Scan for the cell matching the given text and deliver its (x, y) coordinate at center. 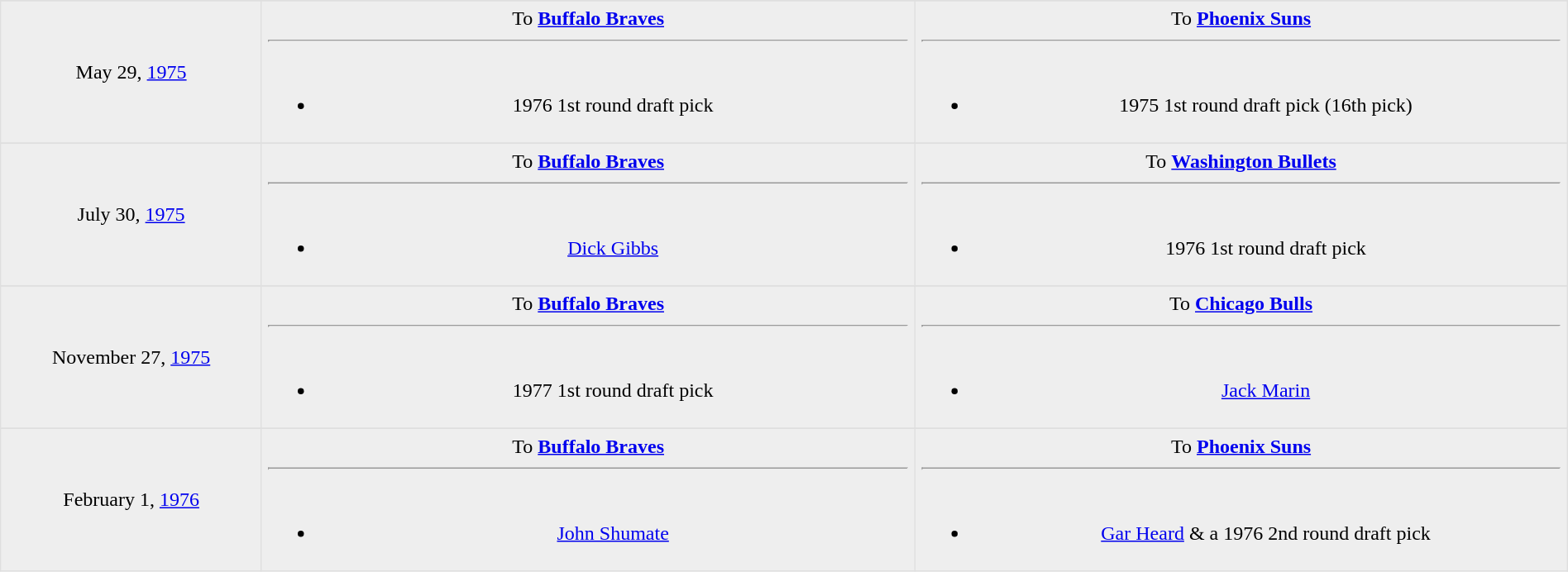
To Buffalo BravesDick Gibbs (587, 214)
November 27, 1975 (131, 357)
To Phoenix SunsGar Heard & a 1976 2nd round draft pick (1241, 499)
To Washington Bullets1976 1st round draft pick (1241, 214)
May 29, 1975 (131, 72)
To Buffalo Braves1976 1st round draft pick (587, 72)
July 30, 1975 (131, 214)
To Buffalo BravesJohn Shumate (587, 499)
To Phoenix Suns1975 1st round draft pick (16th pick) (1241, 72)
To Chicago BullsJack Marin (1241, 357)
February 1, 1976 (131, 499)
To Buffalo Braves1977 1st round draft pick (587, 357)
